Scan for the cell matching the given text and deliver its (X, Y) coordinate at center. 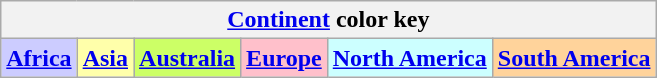
Europe (284, 58)
Asia (105, 58)
North America (410, 58)
Australia (188, 58)
Continent color key (328, 20)
South America (574, 58)
Africa (39, 58)
